Extract the (X, Y) coordinate from the center of the cell holding the provided text.  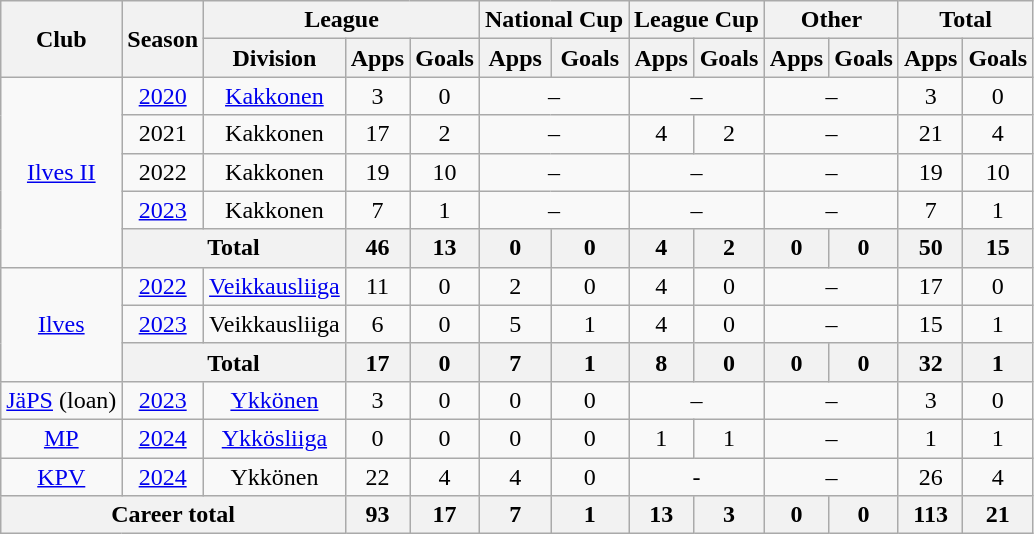
Ykkösliiga (275, 438)
Ilves (62, 324)
Division (275, 58)
KPV (62, 477)
2020 (163, 96)
5 (515, 324)
2021 (163, 134)
Season (163, 39)
113 (930, 515)
JäPS (loan) (62, 400)
MP (62, 438)
Ilves II (62, 172)
93 (377, 515)
8 (662, 362)
Other (831, 20)
6 (377, 324)
11 (377, 286)
46 (377, 248)
- (697, 477)
50 (930, 248)
Career total (174, 515)
32 (930, 362)
League (342, 20)
National Cup (554, 20)
League Cup (697, 20)
26 (930, 477)
22 (377, 477)
Club (62, 39)
